Detect which cell encompasses the target text, then output its [x, y] center coordinate. 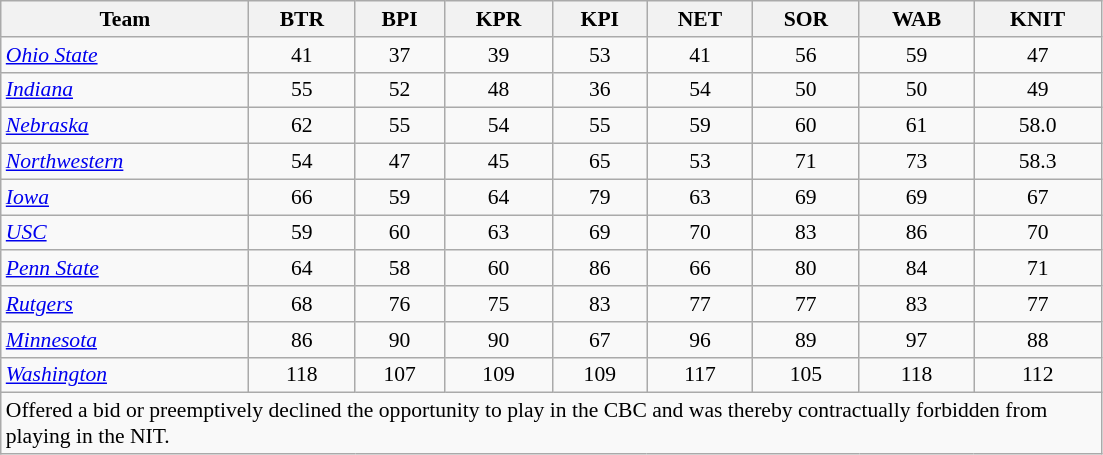
62 [302, 126]
49 [1038, 90]
52 [400, 90]
79 [600, 197]
88 [1038, 340]
58.0 [1038, 126]
NET [700, 19]
96 [700, 340]
112 [1038, 375]
61 [916, 126]
58.3 [1038, 162]
Northwestern [125, 162]
SOR [806, 19]
80 [806, 269]
Offered a bid or preemptively declined the opportunity to play in the CBC and was thereby contractually forbidden from playing in the NIT. [551, 424]
KPR [498, 19]
65 [600, 162]
45 [498, 162]
48 [498, 90]
Penn State [125, 269]
117 [700, 375]
37 [400, 55]
58 [400, 269]
Rutgers [125, 304]
KPI [600, 19]
KNIT [1038, 19]
36 [600, 90]
Washington [125, 375]
BPI [400, 19]
56 [806, 55]
105 [806, 375]
Minnesota [125, 340]
89 [806, 340]
WAB [916, 19]
107 [400, 375]
68 [302, 304]
Ohio State [125, 55]
Nebraska [125, 126]
97 [916, 340]
73 [916, 162]
76 [400, 304]
75 [498, 304]
84 [916, 269]
USC [125, 233]
39 [498, 55]
Team [125, 19]
Iowa [125, 197]
Indiana [125, 90]
BTR [302, 19]
